Capture the cell that displays the provided text and extract its (x, y) central coordinate. 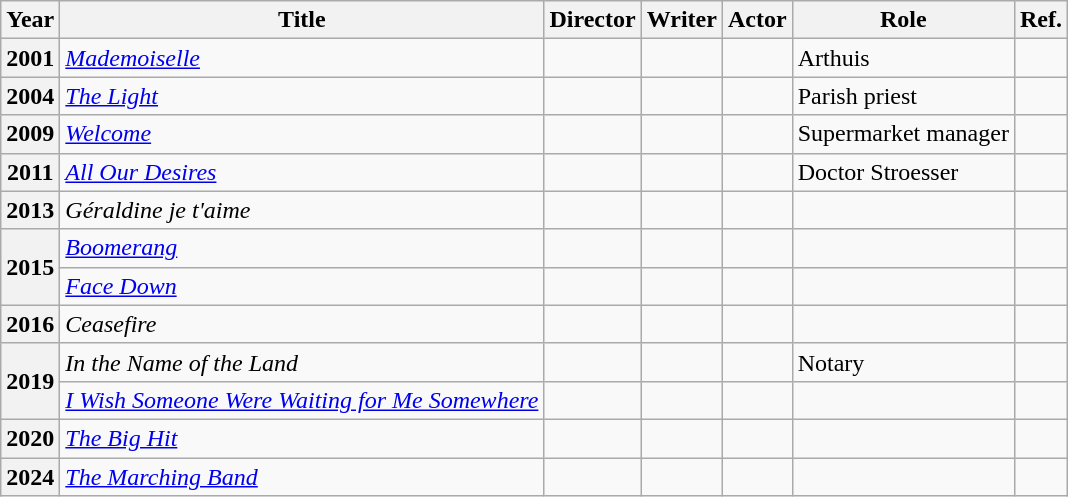
Writer (682, 20)
2024 (30, 477)
2016 (30, 324)
The Big Hit (302, 438)
Actor (757, 20)
In the Name of the Land (302, 362)
Arthuis (903, 58)
Parish priest (903, 96)
Ceasefire (302, 324)
The Light (302, 96)
Title (302, 20)
Welcome (302, 134)
2004 (30, 96)
Face Down (302, 286)
2013 (30, 210)
Year (30, 20)
2019 (30, 381)
Doctor Stroesser (903, 172)
2001 (30, 58)
Boomerang (302, 248)
All Our Desires (302, 172)
The Marching Band (302, 477)
Géraldine je t'aime (302, 210)
Director (592, 20)
I Wish Someone Were Waiting for Me Somewhere (302, 400)
2015 (30, 267)
Notary (903, 362)
Mademoiselle (302, 58)
2020 (30, 438)
2009 (30, 134)
Ref. (1040, 20)
2011 (30, 172)
Role (903, 20)
Supermarket manager (903, 134)
